Return the [X, Y] coordinate for the center point of the cell that contains the specified text.  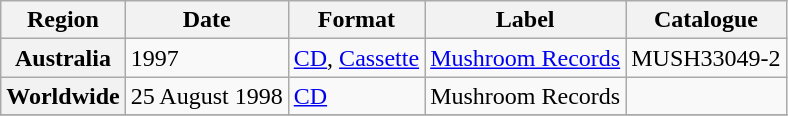
Worldwide [63, 96]
Format [356, 20]
CD [356, 96]
Catalogue [706, 20]
Label [526, 20]
CD, Cassette [356, 58]
Australia [63, 58]
1997 [206, 58]
Region [63, 20]
MUSH33049-2 [706, 58]
25 August 1998 [206, 96]
Date [206, 20]
